Capture the cell that displays the provided text and extract its (X, Y) central coordinate. 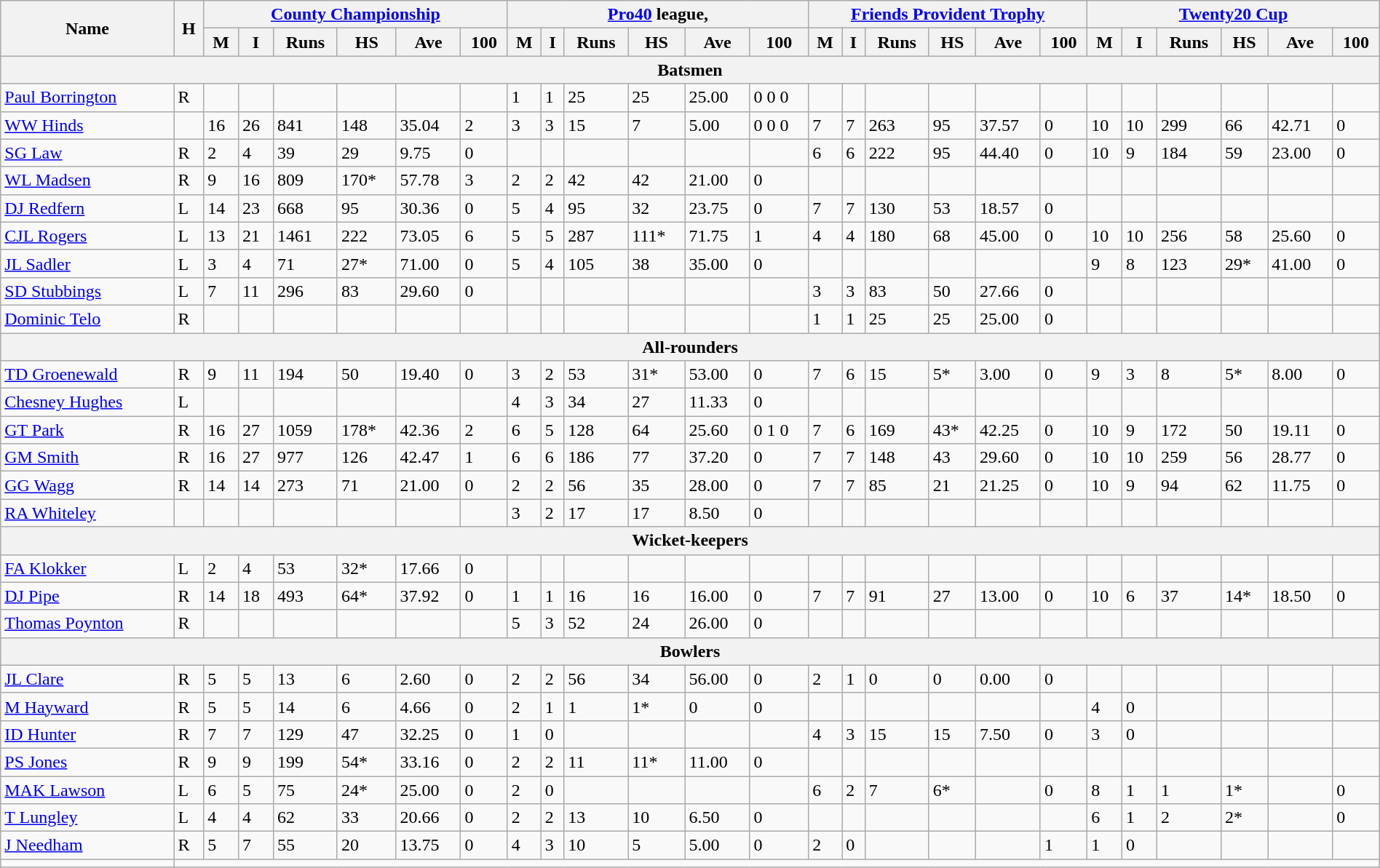
273 (305, 485)
14* (1244, 596)
130 (897, 208)
129 (305, 734)
GG Wagg (87, 485)
23.00 (1300, 153)
Twenty20 Cup (1234, 15)
977 (305, 458)
4.66 (428, 706)
29 (367, 153)
Thomas Poynton (87, 624)
Pro40 league, (658, 15)
180 (897, 236)
68 (952, 236)
RA Whiteley (87, 513)
41.00 (1300, 263)
256 (1189, 236)
37.20 (718, 458)
11.33 (718, 402)
35.00 (718, 263)
6* (952, 789)
11.75 (1300, 485)
32* (367, 568)
DJ Pipe (87, 596)
Friends Provident Trophy (948, 15)
493 (305, 596)
WW Hinds (87, 125)
55 (305, 845)
0 1 0 (779, 430)
43 (952, 458)
26 (256, 125)
GT Park (87, 430)
17.66 (428, 568)
23.75 (718, 208)
16.00 (718, 596)
H (189, 28)
SG Law (87, 153)
94 (1189, 485)
County Championship (356, 15)
64* (367, 596)
47 (367, 734)
Bowlers (690, 651)
2* (1244, 818)
75 (305, 789)
111* (657, 236)
85 (897, 485)
170* (367, 180)
Wicket-keepers (690, 541)
32.25 (428, 734)
18 (256, 596)
MAK Lawson (87, 789)
259 (1189, 458)
44.40 (1009, 153)
58 (1244, 236)
73.05 (428, 236)
28.00 (718, 485)
T Lungley (87, 818)
24* (367, 789)
128 (596, 430)
38 (657, 263)
59 (1244, 153)
Dominic Telo (87, 319)
35.04 (428, 125)
SD Stubbings (87, 291)
184 (1189, 153)
299 (1189, 125)
37 (1189, 596)
1461 (305, 236)
M Hayward (87, 706)
77 (657, 458)
28.77 (1300, 458)
DJ Redfern (87, 208)
186 (596, 458)
841 (305, 125)
All-rounders (690, 347)
172 (1189, 430)
7.50 (1009, 734)
42.71 (1300, 125)
19.11 (1300, 430)
11* (657, 762)
19.40 (428, 375)
809 (305, 180)
30.36 (428, 208)
39 (305, 153)
42.36 (428, 430)
71.75 (718, 236)
FA Klokker (87, 568)
8.50 (718, 513)
18.50 (1300, 596)
169 (897, 430)
3.00 (1009, 375)
33 (367, 818)
20 (367, 845)
13.75 (428, 845)
26.00 (718, 624)
ID Hunter (87, 734)
296 (305, 291)
37.92 (428, 596)
64 (657, 430)
Name (87, 28)
CJL Rogers (87, 236)
J Needham (87, 845)
18.57 (1009, 208)
2.60 (428, 679)
263 (897, 125)
13.00 (1009, 596)
194 (305, 375)
53.00 (718, 375)
668 (305, 208)
TD Groenewald (87, 375)
21.25 (1009, 485)
43* (952, 430)
42.47 (428, 458)
199 (305, 762)
11.00 (718, 762)
PS Jones (87, 762)
123 (1189, 263)
27.66 (1009, 291)
0.00 (1009, 679)
126 (367, 458)
33.16 (428, 762)
8.00 (1300, 375)
52 (596, 624)
66 (1244, 125)
35 (657, 485)
9.75 (428, 153)
91 (897, 596)
32 (657, 208)
29* (1244, 263)
GM Smith (87, 458)
45.00 (1009, 236)
1059 (305, 430)
Chesney Hughes (87, 402)
20.66 (428, 818)
23 (256, 208)
54* (367, 762)
6.50 (718, 818)
27* (367, 263)
105 (596, 263)
71.00 (428, 263)
31* (657, 375)
37.57 (1009, 125)
24 (657, 624)
57.78 (428, 180)
287 (596, 236)
Paul Borrington (87, 97)
178* (367, 430)
WL Madsen (87, 180)
JL Sadler (87, 263)
Batsmen (690, 70)
42.25 (1009, 430)
56.00 (718, 679)
JL Clare (87, 679)
